Scan for the cell matching the given text and deliver its (X, Y) coordinate at center. 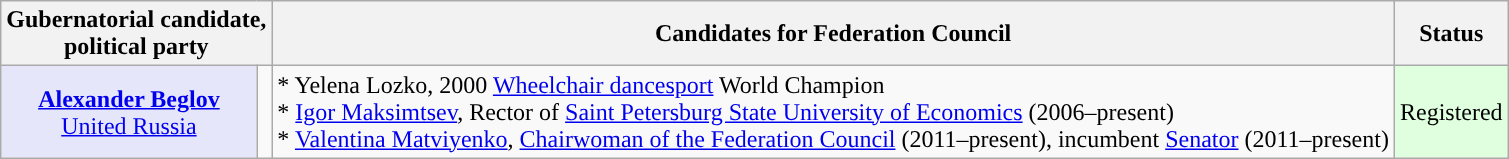
Gubernatorial candidate,political party (136, 34)
Candidates for Federation Council (834, 34)
Registered (1451, 112)
Alexander BeglovUnited Russia (129, 112)
Status (1451, 34)
